Pinpoint the cell where the given text exists, returning its (X, Y) midpoint coordinate. 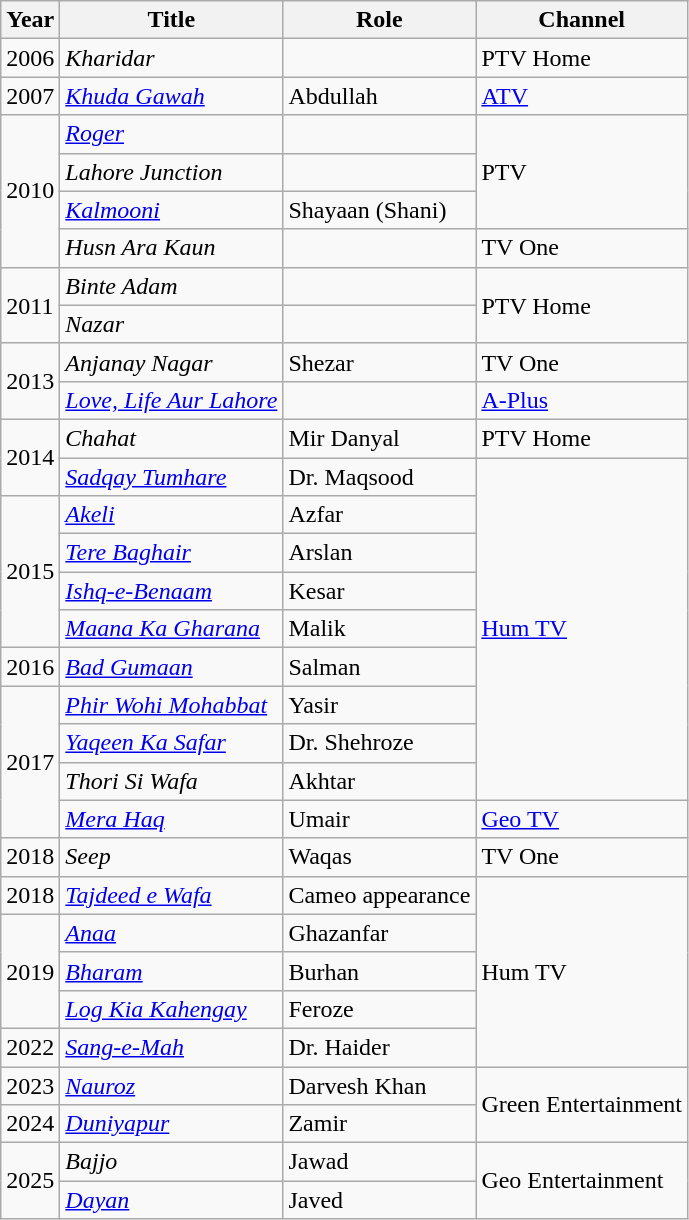
Chahat (172, 438)
Binte Adam (172, 286)
Yasir (380, 705)
Cameo appearance (380, 895)
Thori Si Wafa (172, 781)
Yaqeen Ka Safar (172, 743)
Dr. Haider (380, 1047)
Sang-e-Mah (172, 1047)
Geo TV (582, 819)
Role (380, 20)
Title (172, 20)
2025 (30, 1181)
Roger (172, 134)
Bharam (172, 971)
2015 (30, 572)
Maana Ka Gharana (172, 629)
Feroze (380, 1009)
Ghazanfar (380, 933)
Zamir (380, 1124)
Lahore Junction (172, 172)
Husn Ara Kaun (172, 248)
Dr. Maqsood (380, 477)
2014 (30, 457)
Shezar (380, 362)
Salman (380, 667)
Akhtar (380, 781)
2022 (30, 1047)
Anaa (172, 933)
2019 (30, 971)
Shayaan (Shani) (380, 210)
Abdullah (380, 96)
Dr. Shehroze (380, 743)
Darvesh Khan (380, 1085)
Duniyapur (172, 1124)
2006 (30, 58)
Umair (380, 819)
Green Entertainment (582, 1104)
2017 (30, 762)
Sadqay Tumhare (172, 477)
A-Plus (582, 400)
2016 (30, 667)
Nazar (172, 324)
ATV (582, 96)
2013 (30, 381)
PTV (582, 172)
2011 (30, 305)
Bad Gumaan (172, 667)
Kalmooni (172, 210)
Mir Danyal (380, 438)
Seep (172, 857)
Channel (582, 20)
Mera Haq (172, 819)
2024 (30, 1124)
Love, Life Aur Lahore (172, 400)
Akeli (172, 515)
Dayan (172, 1200)
Khuda Gawah (172, 96)
Geo Entertainment (582, 1181)
Tere Baghair (172, 553)
Burhan (380, 971)
Log Kia Kahengay (172, 1009)
Azfar (380, 515)
Tajdeed e Wafa (172, 895)
2007 (30, 96)
Kharidar (172, 58)
Waqas (380, 857)
Ishq-e-Benaam (172, 591)
Kesar (380, 591)
Year (30, 20)
Phir Wohi Mohabbat (172, 705)
Arslan (380, 553)
Nauroz (172, 1085)
2010 (30, 191)
Malik (380, 629)
2023 (30, 1085)
Javed (380, 1200)
Jawad (380, 1162)
Anjanay Nagar (172, 362)
Bajjo (172, 1162)
